Locate the cell with the specified text and output its [X, Y] center coordinate. 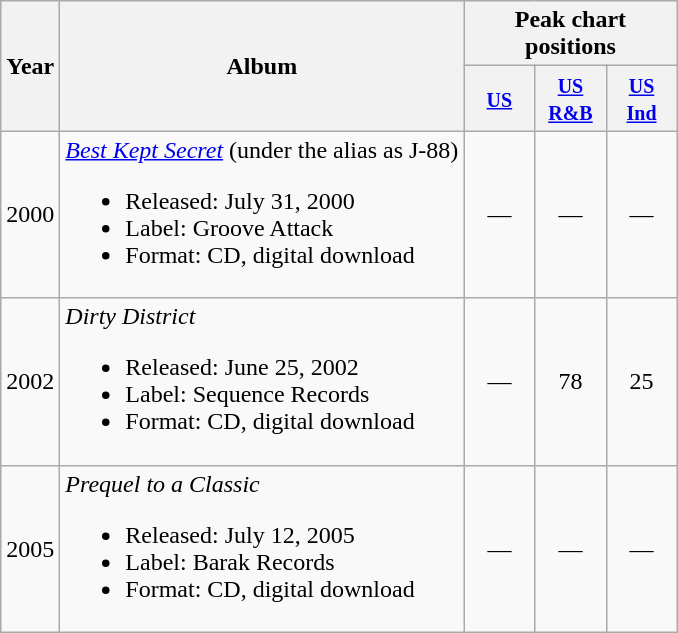
Peak chart positions [570, 34]
US [500, 98]
2005 [30, 548]
US R&B [570, 98]
2000 [30, 214]
78 [570, 382]
Dirty DistrictReleased: June 25, 2002Label: Sequence RecordsFormat: CD, digital download [262, 382]
USInd [642, 98]
Best Kept Secret (under the alias as J-88)Released: July 31, 2000Label: Groove AttackFormat: CD, digital download [262, 214]
Album [262, 66]
Year [30, 66]
Prequel to a ClassicReleased: July 12, 2005Label: Barak RecordsFormat: CD, digital download [262, 548]
25 [642, 382]
2002 [30, 382]
